Pinpoint the cell where the given text exists, returning its (x, y) midpoint coordinate. 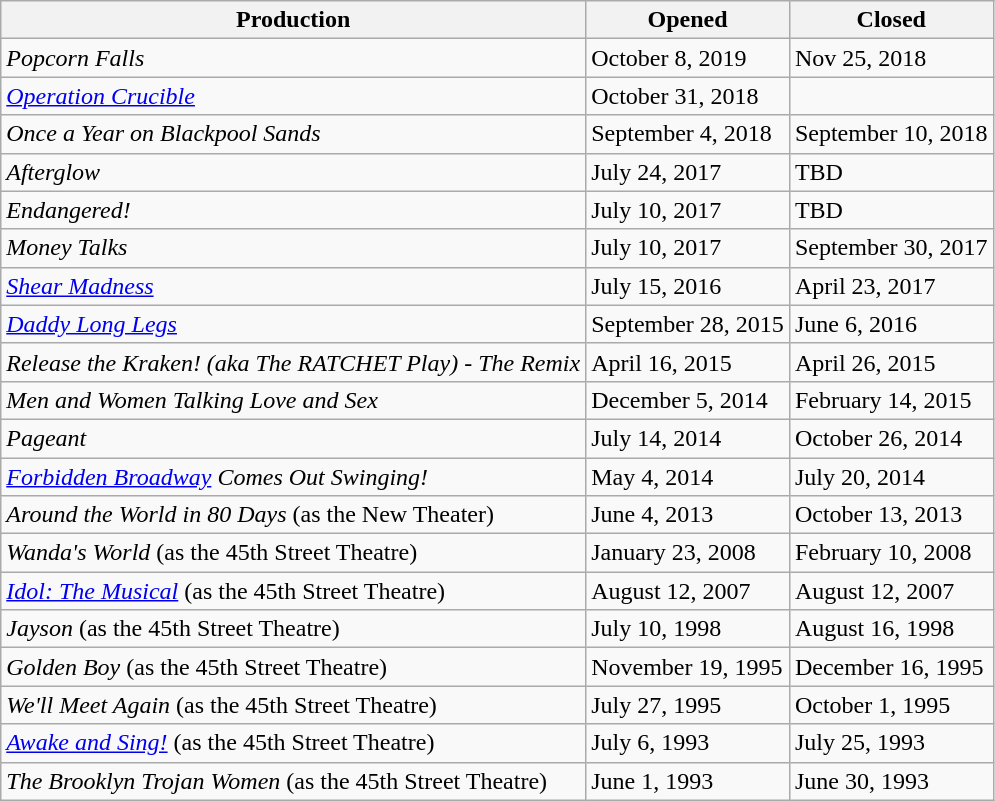
Wanda's World (as the 45th Street Theatre) (294, 553)
Operation Crucible (294, 96)
April 26, 2015 (891, 362)
May 4, 2014 (688, 477)
October 26, 2014 (891, 438)
June 1, 1993 (688, 781)
July 24, 2017 (688, 172)
Jayson (as the 45th Street Theatre) (294, 629)
December 5, 2014 (688, 400)
July 27, 1995 (688, 705)
February 10, 2008 (891, 553)
Opened (688, 20)
February 14, 2015 (891, 400)
Production (294, 20)
October 8, 2019 (688, 58)
Shear Madness (294, 286)
The Brooklyn Trojan Women (as the 45th Street Theatre) (294, 781)
April 16, 2015 (688, 362)
Closed (891, 20)
Awake and Sing! (as the 45th Street Theatre) (294, 743)
July 20, 2014 (891, 477)
December 16, 1995 (891, 667)
Forbidden Broadway Comes Out Swinging! (294, 477)
April 23, 2017 (891, 286)
Afterglow (294, 172)
September 4, 2018 (688, 134)
September 10, 2018 (891, 134)
Endangered! (294, 210)
June 30, 1993 (891, 781)
Men and Women Talking Love and Sex (294, 400)
January 23, 2008 (688, 553)
July 14, 2014 (688, 438)
Daddy Long Legs (294, 324)
October 31, 2018 (688, 96)
September 28, 2015 (688, 324)
July 25, 1993 (891, 743)
October 13, 2013 (891, 515)
Money Talks (294, 248)
Pageant (294, 438)
July 6, 1993 (688, 743)
September 30, 2017 (891, 248)
July 10, 1998 (688, 629)
June 6, 2016 (891, 324)
August 16, 1998 (891, 629)
Golden Boy (as the 45th Street Theatre) (294, 667)
Idol: The Musical (as the 45th Street Theatre) (294, 591)
July 15, 2016 (688, 286)
Popcorn Falls (294, 58)
October 1, 1995 (891, 705)
We'll Meet Again (as the 45th Street Theatre) (294, 705)
Around the World in 80 Days (as the New Theater) (294, 515)
Release the Kraken! (aka The RATCHET Play) - The Remix (294, 362)
November 19, 1995 (688, 667)
Nov 25, 2018 (891, 58)
June 4, 2013 (688, 515)
Once a Year on Blackpool Sands (294, 134)
